Search for the cell housing the specified text and yield its [x, y] center coordinate. 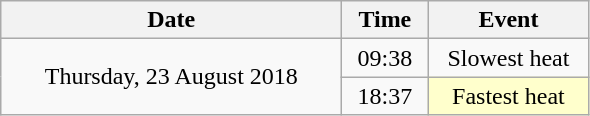
18:37 [385, 96]
Time [385, 20]
Thursday, 23 August 2018 [172, 77]
Date [172, 20]
Event [508, 20]
Slowest heat [508, 58]
Fastest heat [508, 96]
09:38 [385, 58]
